Extract the [x, y] coordinate from the center of the cell holding the provided text.  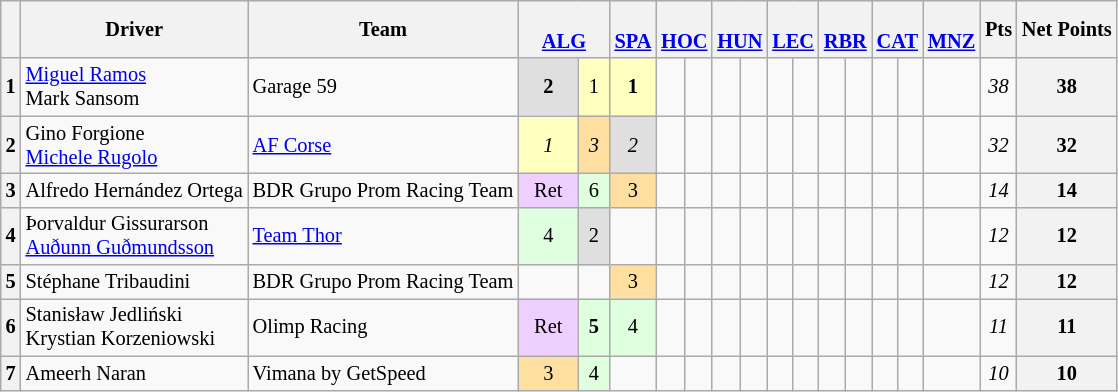
Þorvaldur Gissurarson Auðunn Guðmundsson [134, 236]
SPA [634, 29]
Miguel Ramos Mark Sansom [134, 87]
RBR [846, 29]
Driver [134, 29]
Ameerh Naran [134, 373]
ALG [564, 29]
Garage 59 [384, 87]
Alfredo Hernández Ortega [134, 190]
Olimp Racing [384, 327]
Gino Forgione Michele Rugolo [134, 145]
Net Points [1067, 29]
HUN [740, 29]
Pts [998, 29]
HOC [684, 29]
7 [11, 373]
Stanisław Jedliński Krystian Korzeniowski [134, 327]
Team Thor [384, 236]
Stéphane Tribaudini [134, 282]
CAT [898, 29]
Team [384, 29]
MNZ [952, 29]
AF Corse [384, 145]
LEC [793, 29]
Vimana by GetSpeed [384, 373]
